Extract the [X, Y] coordinate from the center of the cell holding the provided text.  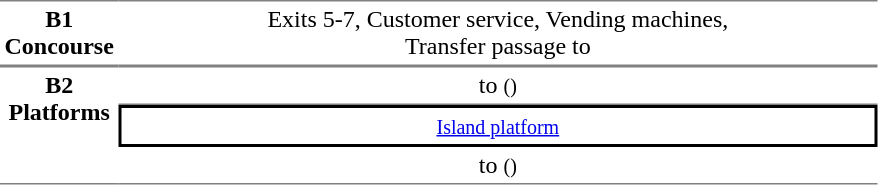
Island platform [498, 126]
B1Concourse [59, 33]
B2Platforms [59, 125]
Exits 5-7, Customer service, Vending machines,Transfer passage to [498, 33]
